Determine the (x, y) coordinate at the center of the cell enclosing the given text.  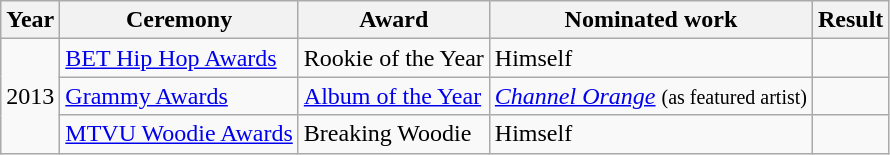
Grammy Awards (179, 96)
2013 (30, 96)
Nominated work (650, 20)
Rookie of the Year (394, 58)
Result (850, 20)
BET Hip Hop Awards (179, 58)
Channel Orange (as featured artist) (650, 96)
Ceremony (179, 20)
Year (30, 20)
MTVU Woodie Awards (179, 134)
Breaking Woodie (394, 134)
Album of the Year (394, 96)
Award (394, 20)
